Determine the [X, Y] coordinate at the center of the cell enclosing the given text.  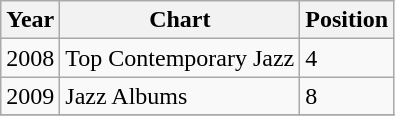
Year [30, 20]
4 [347, 58]
8 [347, 96]
Chart [180, 20]
Top Contemporary Jazz [180, 58]
Position [347, 20]
2008 [30, 58]
Jazz Albums [180, 96]
2009 [30, 96]
